From the cell containing the given text, extract its center point as [x, y] coordinate. 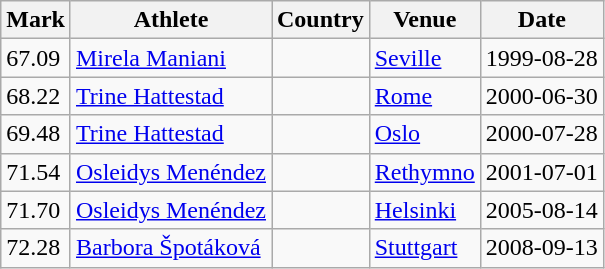
1999-08-28 [542, 58]
Mark [36, 20]
Rethymno [424, 172]
Athlete [170, 20]
67.09 [36, 58]
2000-07-28 [542, 134]
Oslo [424, 134]
69.48 [36, 134]
Mirela Maniani [170, 58]
2005-08-14 [542, 210]
Venue [424, 20]
Rome [424, 96]
2008-09-13 [542, 248]
71.70 [36, 210]
2000-06-30 [542, 96]
Barbora Špotáková [170, 248]
71.54 [36, 172]
72.28 [36, 248]
Helsinki [424, 210]
2001-07-01 [542, 172]
Stuttgart [424, 248]
68.22 [36, 96]
Seville [424, 58]
Date [542, 20]
Country [321, 20]
